Extract the [X, Y] coordinate from the center of the cell holding the provided text.  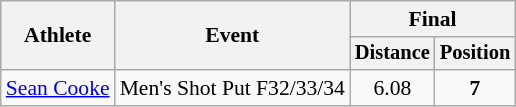
6.08 [392, 88]
Final [432, 19]
Distance [392, 54]
Sean Cooke [58, 88]
Athlete [58, 36]
7 [475, 88]
Event [232, 36]
Position [475, 54]
Men's Shot Put F32/33/34 [232, 88]
